Output the [X, Y] coordinate of the center of the cell containing the given text.  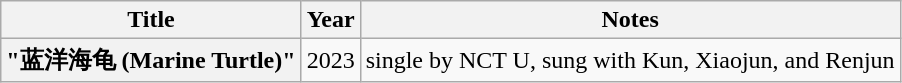
Title [151, 20]
single by NCT U, sung with Kun, Xiaojun, and Renjun [630, 60]
2023 [330, 60]
Notes [630, 20]
Year [330, 20]
"蓝洋海龟 (Marine Turtle)" [151, 60]
